Detect which cell encompasses the target text, then output its (X, Y) center coordinate. 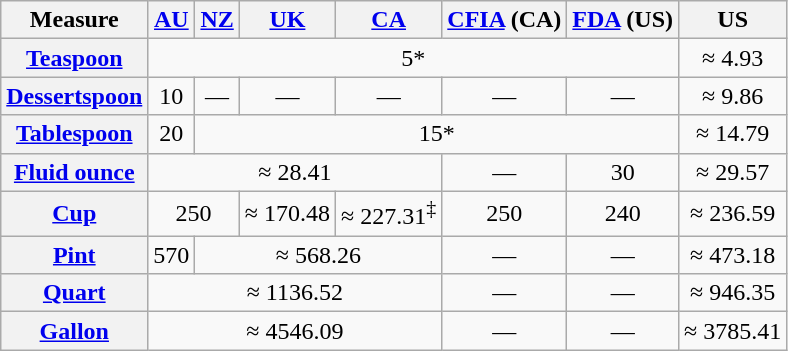
≈ 14.79 (733, 134)
≈ 170.48 (287, 214)
5* (414, 58)
Gallon (74, 331)
Dessertspoon (74, 96)
Tablespoon (74, 134)
Measure (74, 20)
≈ 3785.41 (733, 331)
15* (437, 134)
CFIA (CA) (504, 20)
≈ 29.57 (733, 172)
20 (172, 134)
Pint (74, 255)
FDA (US) (623, 20)
30 (623, 172)
NZ (217, 20)
Quart (74, 293)
CA (389, 20)
≈ 946.35 (733, 293)
≈ 4.93 (733, 58)
≈ 227.31‡ (389, 214)
≈ 473.18 (733, 255)
≈ 9.86 (733, 96)
Fluid ounce (74, 172)
570 (172, 255)
≈ 4546.09 (295, 331)
UK (287, 20)
10 (172, 96)
US (733, 20)
≈ 236.59 (733, 214)
AU (172, 20)
Cup (74, 214)
≈ 28.41 (295, 172)
≈ 1136.52 (295, 293)
240 (623, 214)
Teaspoon (74, 58)
≈ 568.26 (318, 255)
